Identify which cell holds the provided text, then report its [x, y] central coordinate. 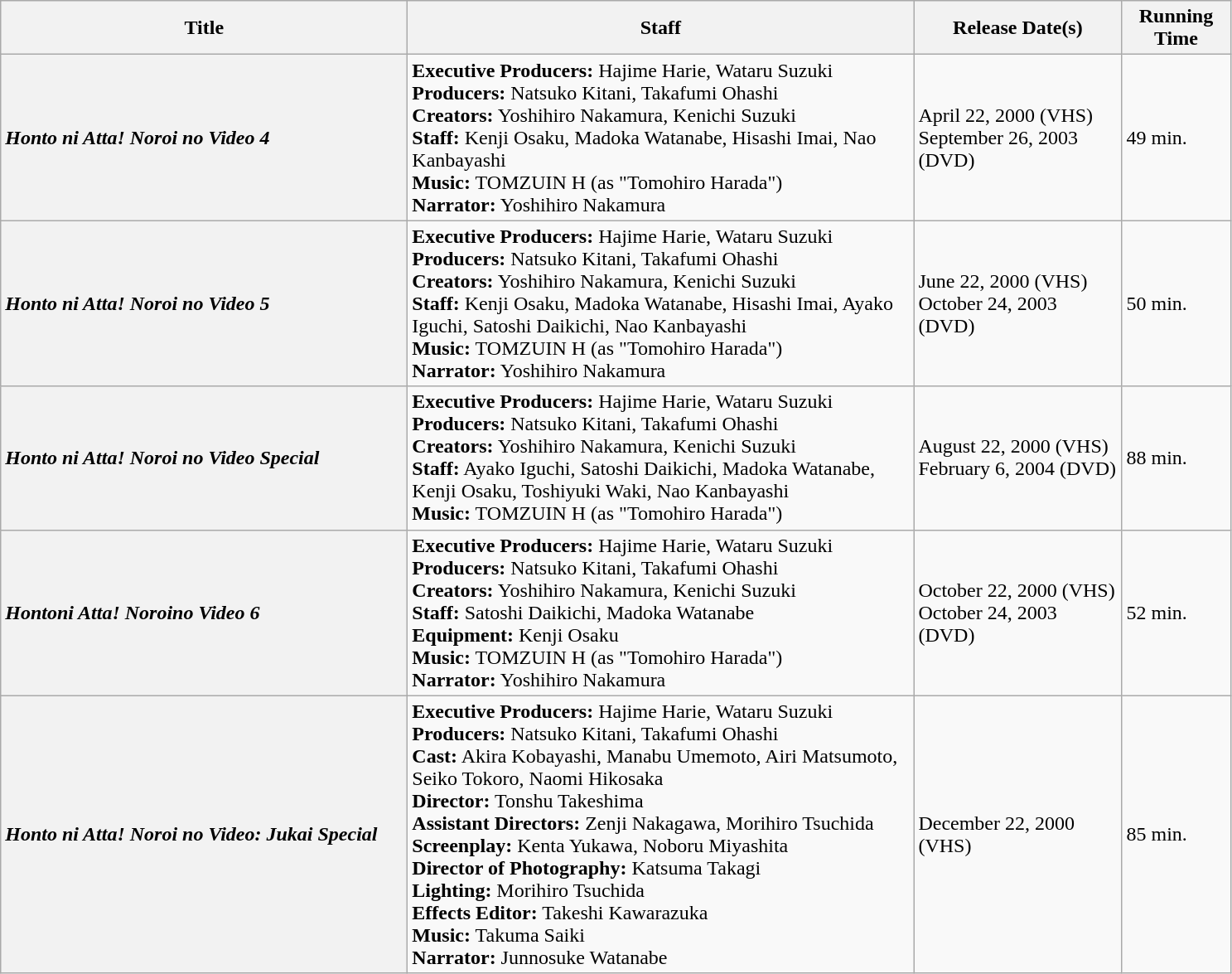
Honto ni Atta! Noroi no Video: Jukai Special [204, 834]
88 min. [1176, 458]
49 min. [1176, 138]
Running Time [1176, 28]
Title [204, 28]
June 22, 2000 (VHS)October 24, 2003 (DVD) [1017, 303]
Staff [661, 28]
Hontoni Atta! Noroino Video 6 [204, 613]
Release Date(s) [1017, 28]
April 22, 2000 (VHS)September 26, 2003 (DVD) [1017, 138]
Honto ni Atta! Noroi no Video 4 [204, 138]
August 22, 2000 (VHS)February 6, 2004 (DVD) [1017, 458]
Honto ni Atta! Noroi no Video 5 [204, 303]
85 min. [1176, 834]
Honto ni Atta! Noroi no Video Special [204, 458]
52 min. [1176, 613]
December 22, 2000 (VHS) [1017, 834]
October 22, 2000 (VHS)October 24, 2003 (DVD) [1017, 613]
50 min. [1176, 303]
